Identify which cell holds the provided text, then report its [x, y] central coordinate. 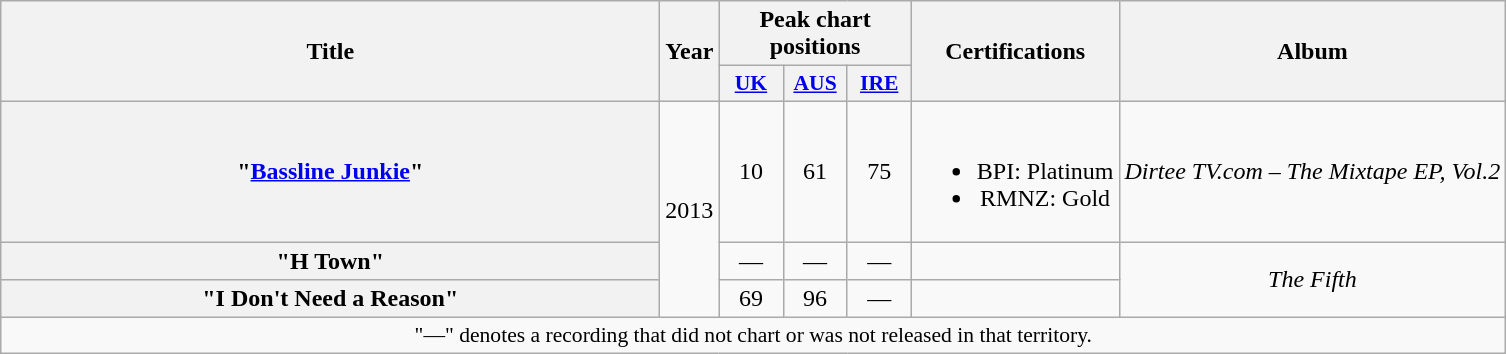
2013 [690, 209]
Title [330, 52]
96 [815, 299]
"Bassline Junkie" [330, 171]
61 [815, 171]
AUS [815, 84]
69 [751, 299]
IRE [879, 84]
Certifications [1015, 52]
The Fifth [1312, 280]
Peak chart positions [815, 34]
UK [751, 84]
10 [751, 171]
"—" denotes a recording that did not chart or was not released in that territory. [754, 336]
Album [1312, 52]
"H Town" [330, 261]
BPI: PlatinumRMNZ: Gold [1015, 171]
"I Don't Need a Reason" [330, 299]
Year [690, 52]
Dirtee TV.com – The Mixtape EP, Vol.2 [1312, 171]
75 [879, 171]
